Provide the [x, y] coordinate of the cell's center where the given text is located.  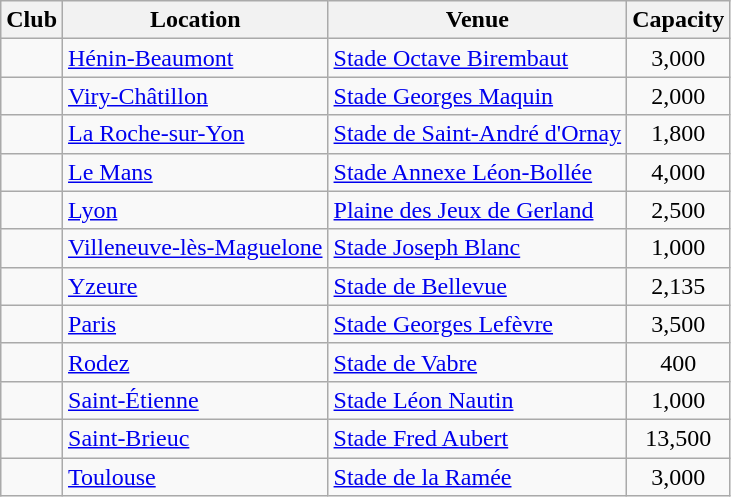
Lyon [196, 210]
Stade Georges Lefèvre [478, 324]
2,135 [678, 286]
Saint-Brieuc [196, 438]
Villeneuve-lès-Maguelone [196, 248]
Stade de Saint-André d'Ornay [478, 134]
Plaine des Jeux de Gerland [478, 210]
2,500 [678, 210]
Yzeure [196, 286]
La Roche-sur-Yon [196, 134]
2,000 [678, 96]
Toulouse [196, 477]
Paris [196, 324]
Venue [478, 20]
Rodez [196, 362]
Stade de Bellevue [478, 286]
Stade Fred Aubert [478, 438]
Club [32, 20]
Stade de Vabre [478, 362]
Le Mans [196, 172]
Viry-Châtillon [196, 96]
Stade Octave Birembaut [478, 58]
400 [678, 362]
Stade Joseph Blanc [478, 248]
13,500 [678, 438]
Stade de la Ramée [478, 477]
Location [196, 20]
Stade Georges Maquin [478, 96]
Hénin-Beaumont [196, 58]
Stade Annexe Léon-Bollée [478, 172]
3,500 [678, 324]
Saint-Étienne [196, 400]
4,000 [678, 172]
Stade Léon Nautin [478, 400]
Capacity [678, 20]
1,800 [678, 134]
